Extract the [x, y] coordinate from the center of the cell holding the provided text.  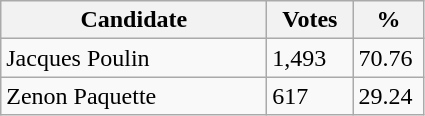
617 [310, 96]
Votes [310, 20]
29.24 [388, 96]
1,493 [310, 58]
Zenon Paquette [134, 96]
Jacques Poulin [134, 58]
70.76 [388, 58]
% [388, 20]
Candidate [134, 20]
